For the text-containing cell, return its midpoint in (X, Y) coordinate format. 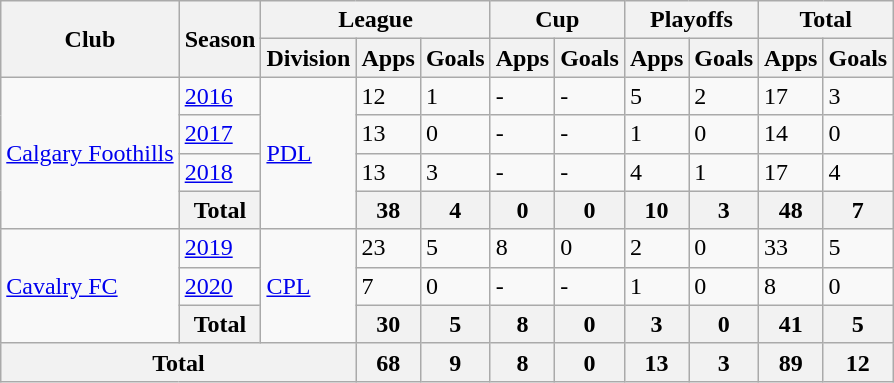
48 (791, 210)
Calgary Foothills (90, 153)
89 (791, 362)
10 (656, 210)
38 (388, 210)
2018 (220, 172)
9 (455, 362)
41 (791, 324)
23 (388, 248)
Division (308, 58)
CPL (308, 286)
14 (791, 134)
68 (388, 362)
Playoffs (691, 20)
2017 (220, 134)
Cavalry FC (90, 286)
Cup (557, 20)
Club (90, 39)
2020 (220, 286)
30 (388, 324)
2016 (220, 96)
PDL (308, 153)
League (376, 20)
2019 (220, 248)
Season (220, 39)
33 (791, 248)
